Find where the given text appears and provide that cell's center as [x, y] coordinate. 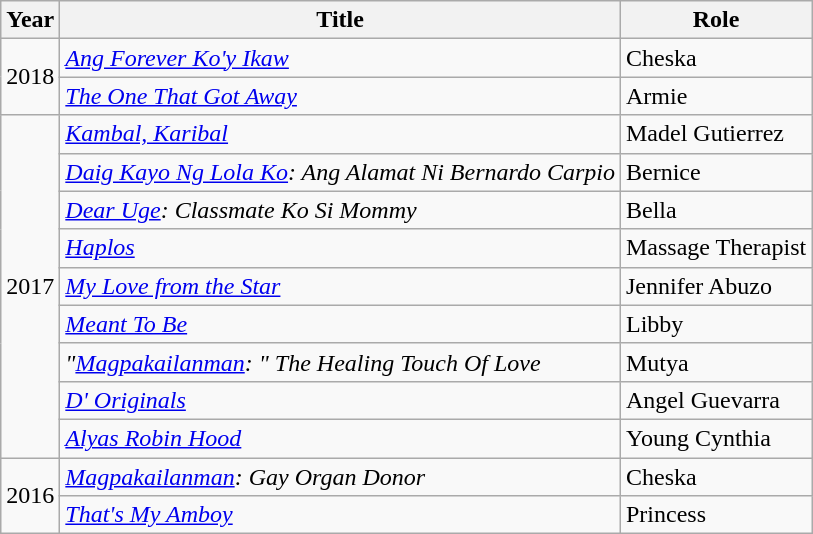
D' Originals [340, 400]
Jennifer Abuzo [716, 286]
Libby [716, 324]
Title [340, 20]
2018 [30, 77]
Haplos [340, 248]
Alyas Robin Hood [340, 438]
2016 [30, 496]
2017 [30, 286]
Bella [716, 210]
Massage Therapist [716, 248]
Armie [716, 96]
Madel Gutierrez [716, 134]
The One That Got Away [340, 96]
Princess [716, 515]
Daig Kayo Ng Lola Ko: Ang Alamat Ni Bernardo Carpio [340, 172]
Dear Uge: Classmate Ko Si Mommy [340, 210]
Ang Forever Ko'y Ikaw [340, 58]
Kambal, Karibal [340, 134]
Meant To Be [340, 324]
Bernice [716, 172]
Angel Guevarra [716, 400]
Year [30, 20]
Young Cynthia [716, 438]
"Magpakailanman: " The Healing Touch Of Love [340, 362]
Role [716, 20]
My Love from the Star [340, 286]
Mutya [716, 362]
Magpakailanman: Gay Organ Donor [340, 477]
That's My Amboy [340, 515]
